Determine the [X, Y] coordinate at the center of the cell enclosing the given text.  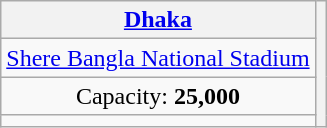
Dhaka [158, 20]
Shere Bangla National Stadium [158, 58]
Capacity: 25,000 [158, 96]
